Output the (X, Y) coordinate of the center of the cell containing the given text.  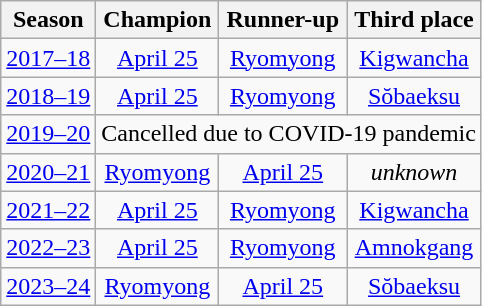
2022–23 (48, 248)
2017–18 (48, 58)
Cancelled due to COVID-19 pandemic (289, 134)
Third place (414, 20)
2020–21 (48, 172)
unknown (414, 172)
2018–19 (48, 96)
Runner-up (283, 20)
2023–24 (48, 286)
Amnokgang (414, 248)
2021–22 (48, 210)
Season (48, 20)
Champion (158, 20)
2019–20 (48, 134)
